Return (X, Y) of the center of cell containing provided text 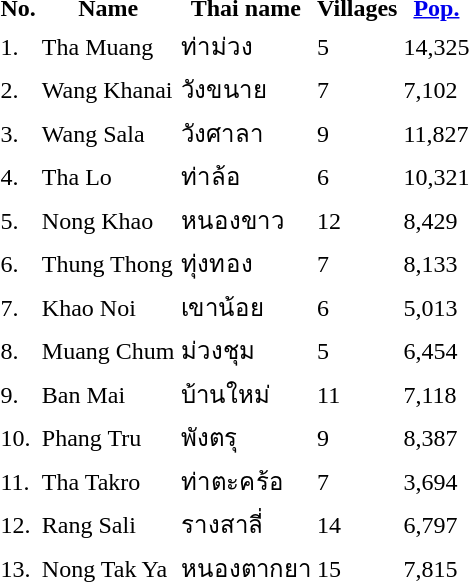
Phang Tru (108, 438)
Khao Noi (108, 307)
พังตรุ (246, 438)
บ้านใหม่ (246, 394)
ทุ่งทอง (246, 264)
ม่วงชุม (246, 350)
Wang Khanai (108, 90)
12 (358, 220)
วังขนาย (246, 90)
Tha Muang (108, 46)
หนองขาว (246, 220)
Ban Mai (108, 394)
Wang Sala (108, 133)
Muang Chum (108, 350)
14 (358, 524)
วังศาลา (246, 133)
Nong Khao (108, 220)
Tha Takro (108, 481)
11 (358, 394)
ท่าม่วง (246, 46)
รางสาลี่ (246, 524)
ท่าตะคร้อ (246, 481)
Thung Thong (108, 264)
Rang Sali (108, 524)
ท่าล้อ (246, 176)
Tha Lo (108, 176)
เขาน้อย (246, 307)
